Search for the cell housing the specified text and yield its (X, Y) center coordinate. 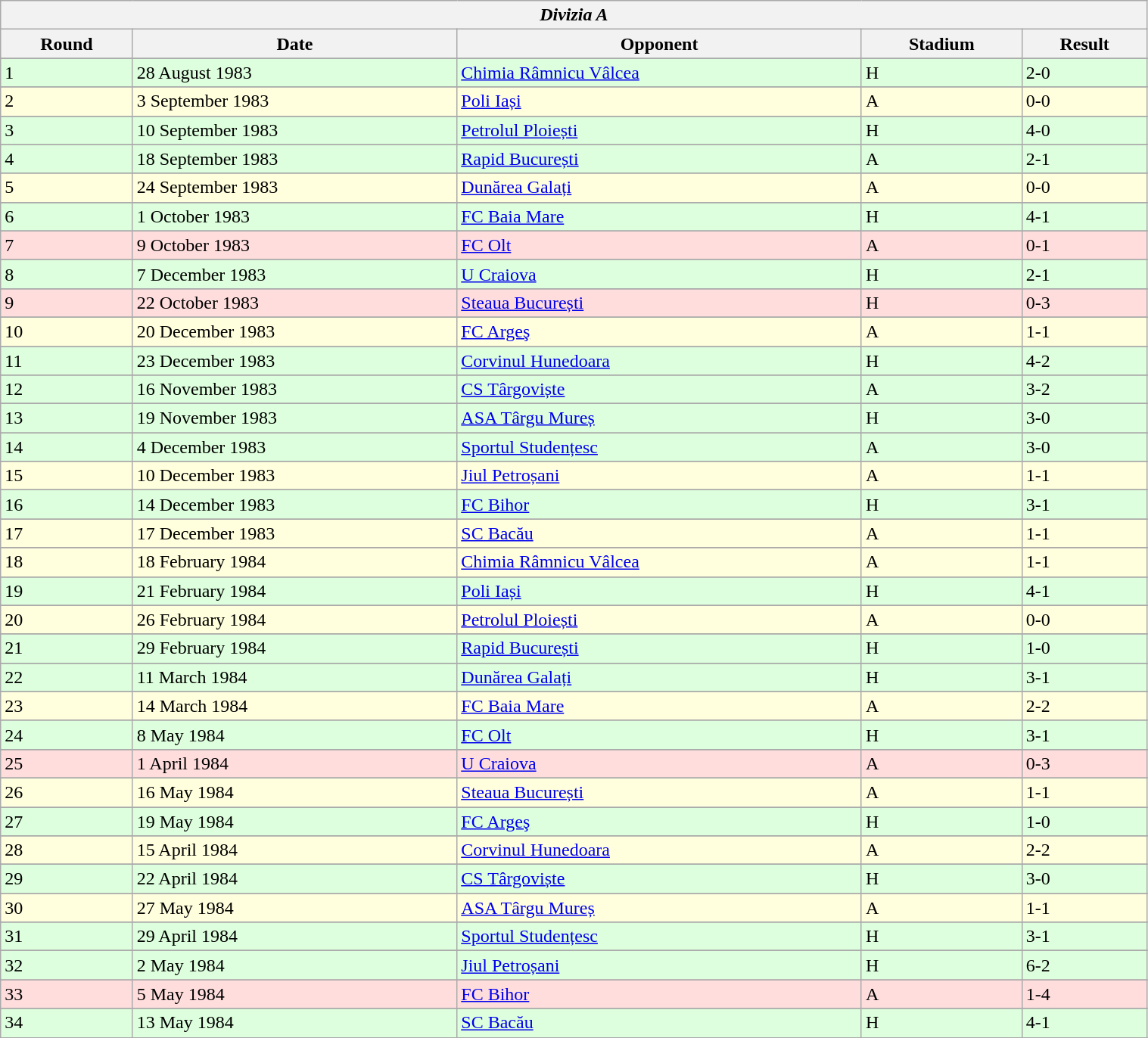
Opponent (660, 44)
13 May 1984 (295, 1023)
7 (67, 245)
5 (67, 188)
34 (67, 1023)
23 (67, 706)
9 October 1983 (295, 245)
10 (67, 331)
31 (67, 937)
18 February 1984 (295, 562)
12 (67, 390)
Stadium (941, 44)
17 (67, 533)
Date (295, 44)
29 February 1984 (295, 648)
16 (67, 505)
30 (67, 908)
1 October 1983 (295, 216)
Round (67, 44)
26 (67, 792)
20 December 1983 (295, 331)
6-2 (1084, 965)
22 April 1984 (295, 879)
11 March 1984 (295, 677)
15 (67, 476)
24 September 1983 (295, 188)
10 September 1983 (295, 130)
14 (67, 447)
1-4 (1084, 994)
16 May 1984 (295, 792)
3-2 (1084, 390)
3 (67, 130)
1 April 1984 (295, 763)
14 March 1984 (295, 706)
3 September 1983 (295, 101)
2 May 1984 (295, 965)
32 (67, 965)
18 September 1983 (295, 159)
13 (67, 418)
8 (67, 274)
21 February 1984 (295, 591)
1 (67, 73)
29 (67, 879)
29 April 1984 (295, 937)
Divizia A (574, 15)
5 May 1984 (295, 994)
8 May 1984 (295, 735)
20 (67, 620)
11 (67, 361)
22 October 1983 (295, 303)
16 November 1983 (295, 390)
2 (67, 101)
7 December 1983 (295, 274)
25 (67, 763)
10 December 1983 (295, 476)
9 (67, 303)
0-1 (1084, 245)
4-2 (1084, 361)
15 April 1984 (295, 850)
19 November 1983 (295, 418)
27 (67, 821)
23 December 1983 (295, 361)
21 (67, 648)
28 (67, 850)
26 February 1984 (295, 620)
6 (67, 216)
24 (67, 735)
22 (67, 677)
17 December 1983 (295, 533)
18 (67, 562)
33 (67, 994)
Result (1084, 44)
4 December 1983 (295, 447)
28 August 1983 (295, 73)
4 (67, 159)
4-0 (1084, 130)
19 May 1984 (295, 821)
19 (67, 591)
2-0 (1084, 73)
27 May 1984 (295, 908)
14 December 1983 (295, 505)
